Identify which cell holds the provided text, then report its [x, y] central coordinate. 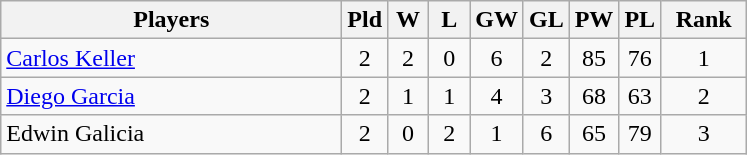
Edwin Galicia [172, 134]
85 [594, 58]
65 [594, 134]
W [408, 20]
Players [172, 20]
63 [640, 96]
Pld [365, 20]
Rank [704, 20]
68 [594, 96]
PL [640, 20]
79 [640, 134]
GW [497, 20]
4 [497, 96]
L [450, 20]
GL [546, 20]
PW [594, 20]
Carlos Keller [172, 58]
Diego Garcia [172, 96]
76 [640, 58]
